Provide the (X, Y) coordinate of the cell's center where the given text is located.  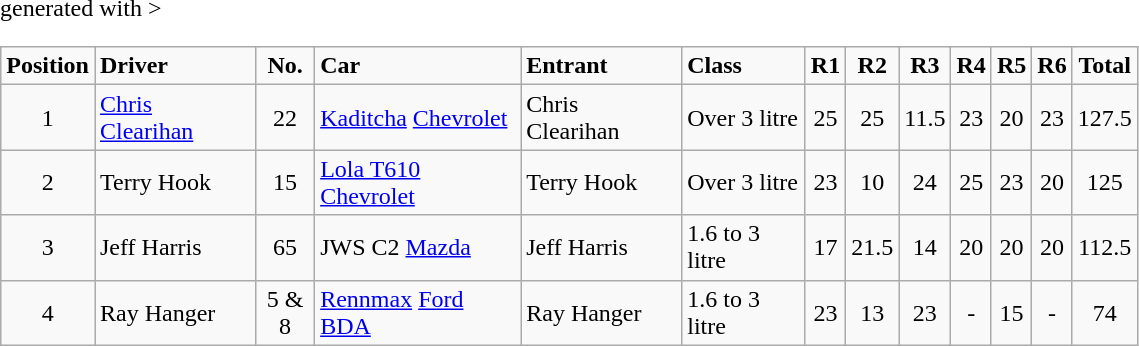
R4 (971, 66)
5 & 8 (286, 312)
21.5 (872, 248)
2 (48, 182)
No. (286, 66)
24 (925, 182)
1 (48, 118)
10 (872, 182)
R3 (925, 66)
R6 (1052, 66)
65 (286, 248)
R1 (825, 66)
4 (48, 312)
14 (925, 248)
112.5 (1104, 248)
13 (872, 312)
127.5 (1104, 118)
22 (286, 118)
R5 (1011, 66)
11.5 (925, 118)
Entrant (602, 66)
74 (1104, 312)
Lola T610 Chevrolet (418, 182)
3 (48, 248)
Car (418, 66)
Driver (174, 66)
17 (825, 248)
Total (1104, 66)
Position (48, 66)
Rennmax Ford BDA (418, 312)
R2 (872, 66)
JWS C2 Mazda (418, 248)
125 (1104, 182)
Kaditcha Chevrolet (418, 118)
Class (744, 66)
